Find where the given text appears and provide that cell's center as [X, Y] coordinate. 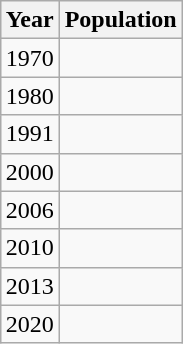
2013 [30, 286]
1980 [30, 96]
2006 [30, 210]
2020 [30, 324]
1970 [30, 58]
Population [120, 20]
Year [30, 20]
2000 [30, 172]
2010 [30, 248]
1991 [30, 134]
